Search for the cell housing the specified text and yield its (x, y) center coordinate. 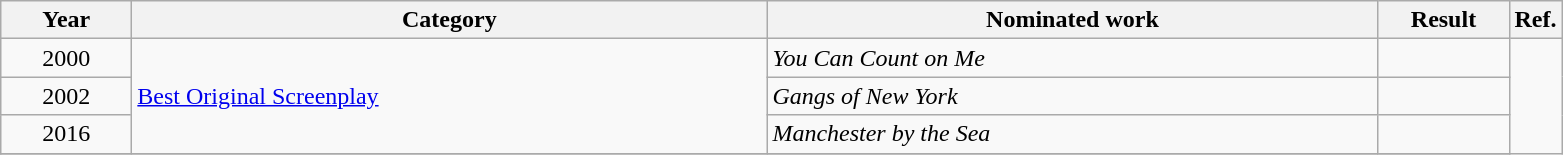
You Can Count on Me (1072, 58)
Gangs of New York (1072, 96)
2016 (66, 134)
2002 (66, 96)
Nominated work (1072, 20)
Year (66, 20)
Result (1444, 20)
Best Original Screenplay (450, 96)
2000 (66, 58)
Ref. (1536, 20)
Category (450, 20)
Manchester by the Sea (1072, 134)
